Output the (X, Y) coordinate of the center of the cell containing the given text.  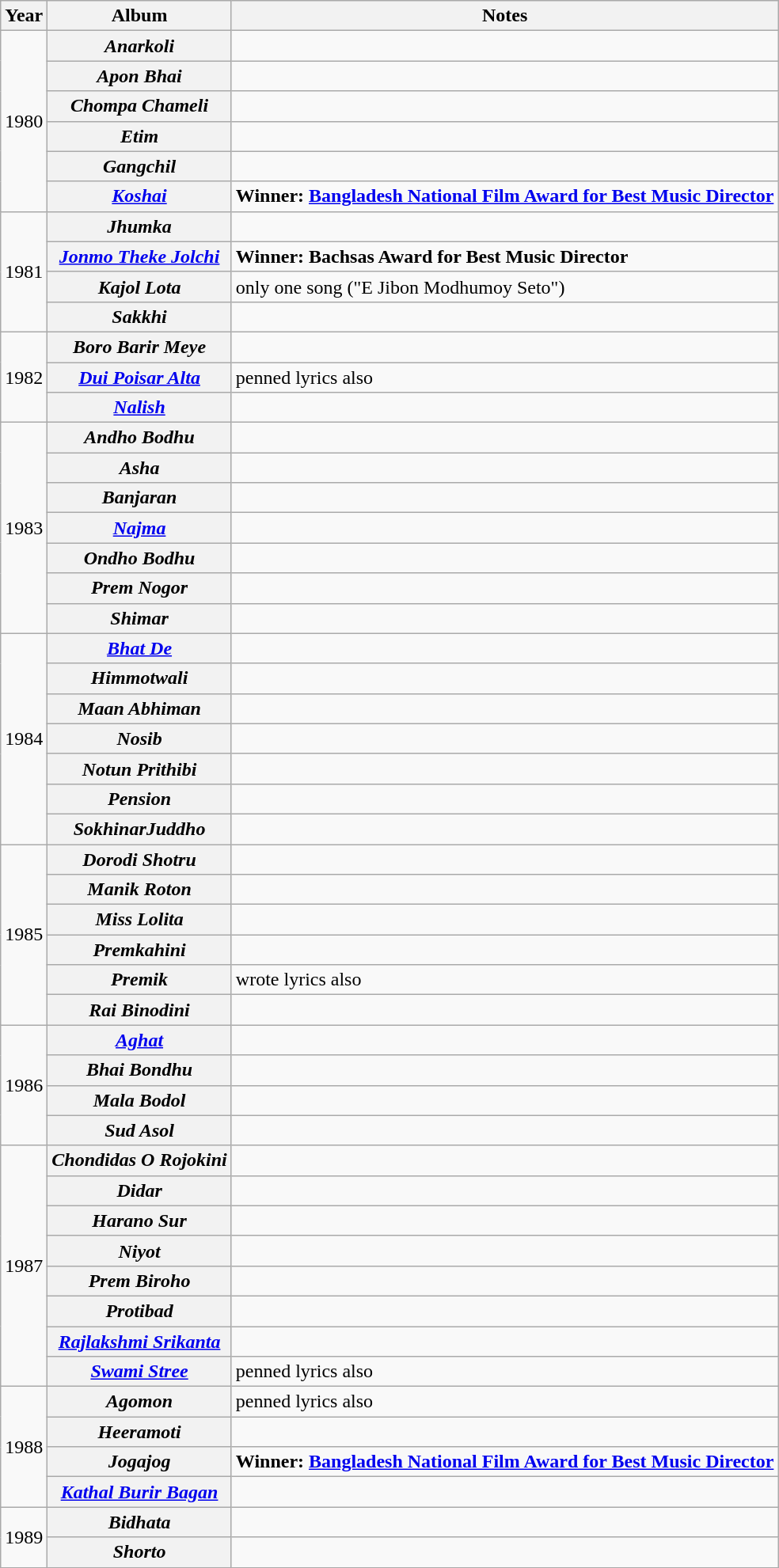
Album (139, 16)
1985 (24, 934)
1982 (24, 377)
Rajlakshmi Srikanta (139, 1342)
SokhinarJuddho (139, 829)
Ondho Bodhu (139, 558)
Andho Bodhu (139, 438)
Gangchil (139, 166)
1986 (24, 1085)
Jogajog (139, 1462)
Etim (139, 136)
1983 (24, 528)
Chompa Chameli (139, 106)
Harano Sur (139, 1221)
Mala Bodol (139, 1100)
Bidhata (139, 1522)
wrote lyrics also (505, 980)
Jonmo Theke Jolchi (139, 256)
Dui Poisar Alta (139, 378)
Year (24, 16)
Notun Prithibi (139, 769)
Anarkoli (139, 46)
Sud Asol (139, 1130)
Najma (139, 528)
1989 (24, 1537)
Niyot (139, 1251)
Shimar (139, 618)
Nalish (139, 408)
Heeramoti (139, 1432)
Chondidas O Rojokini (139, 1160)
1984 (24, 738)
Sakkhi (139, 317)
1988 (24, 1447)
Prem Nogor (139, 588)
Pension (139, 799)
Bhat De (139, 648)
1981 (24, 271)
Swami Stree (139, 1372)
Kathal Burir Bagan (139, 1492)
Didar (139, 1190)
Jhumka (139, 226)
Dorodi Shotru (139, 859)
Winner: Bachsas Award for Best Music Director (505, 256)
Asha (139, 468)
Premkahini (139, 950)
Manik Roton (139, 890)
Miss Lolita (139, 920)
Shorto (139, 1552)
only one song ("E Jibon Modhumoy Seto") (505, 287)
Koshai (139, 196)
Boro Barir Meye (139, 347)
Maan Abhiman (139, 708)
Bhai Bondhu (139, 1070)
Rai Binodini (139, 1010)
Himmotwali (139, 678)
Kajol Lota (139, 287)
Prem Biroho (139, 1281)
Banjaran (139, 498)
Protibad (139, 1311)
Nosib (139, 738)
Apon Bhai (139, 76)
Premik (139, 980)
1987 (24, 1266)
1980 (24, 121)
Aghat (139, 1040)
Notes (505, 16)
Agomon (139, 1402)
